Detect which cell encompasses the target text, then output its [X, Y] center coordinate. 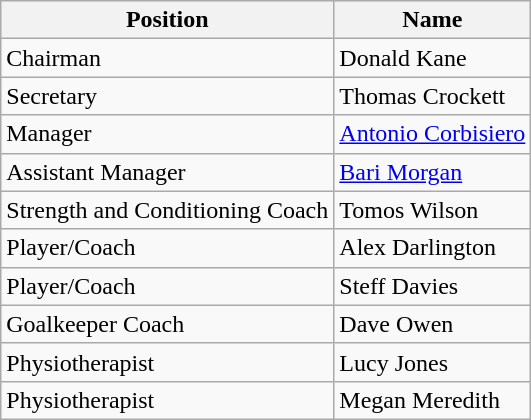
Position [168, 20]
Assistant Manager [168, 172]
Donald Kane [432, 58]
Chairman [168, 58]
Steff Davies [432, 286]
Manager [168, 134]
Tomos Wilson [432, 210]
Alex Darlington [432, 248]
Strength and Conditioning Coach [168, 210]
Dave Owen [432, 324]
Megan Meredith [432, 400]
Bari Morgan [432, 172]
Thomas Crockett [432, 96]
Lucy Jones [432, 362]
Name [432, 20]
Antonio Corbisiero [432, 134]
Goalkeeper Coach [168, 324]
Secretary [168, 96]
